Find where the given text appears and provide that cell's center as (x, y) coordinate. 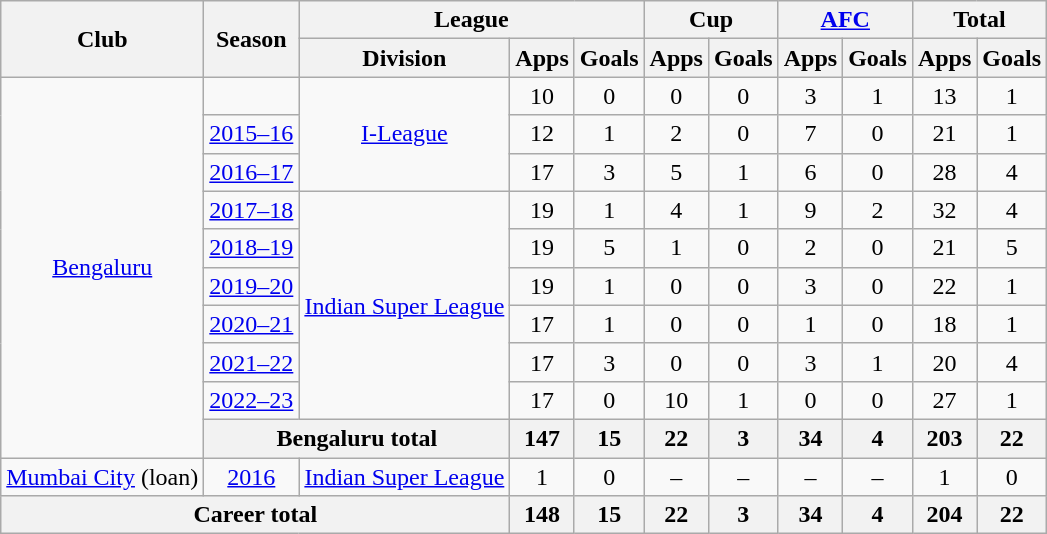
18 (944, 324)
2019–20 (252, 286)
2016–17 (252, 172)
League (472, 20)
2016 (252, 477)
7 (810, 134)
204 (944, 515)
2017–18 (252, 210)
Club (102, 39)
2018–19 (252, 248)
2021–22 (252, 362)
203 (944, 438)
13 (944, 96)
Bengaluru total (357, 438)
27 (944, 400)
2020–21 (252, 324)
2022–23 (252, 400)
Division (404, 58)
Mumbai City (loan) (102, 477)
147 (542, 438)
148 (542, 515)
Bengaluru (102, 268)
Career total (256, 515)
32 (944, 210)
Total (979, 20)
Season (252, 39)
Cup (711, 20)
I-League (404, 134)
12 (542, 134)
9 (810, 210)
28 (944, 172)
20 (944, 362)
6 (810, 172)
AFC (845, 20)
2015–16 (252, 134)
